Extract the (x, y) coordinate from the center of the cell holding the provided text.  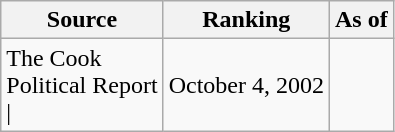
As of (361, 20)
Source (82, 20)
The CookPolitical Report| (82, 85)
October 4, 2002 (246, 85)
Ranking (246, 20)
